For the text-containing cell, return its midpoint in [x, y] coordinate format. 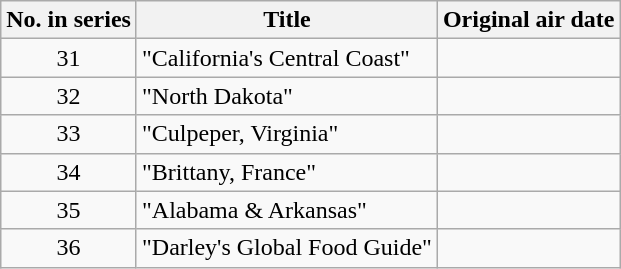
35 [69, 210]
34 [69, 172]
"Brittany, France" [286, 172]
Original air date [528, 20]
"Culpeper, Virginia" [286, 134]
Title [286, 20]
"California's Central Coast" [286, 58]
No. in series [69, 20]
36 [69, 248]
31 [69, 58]
"Darley's Global Food Guide" [286, 248]
"North Dakota" [286, 96]
33 [69, 134]
"Alabama & Arkansas" [286, 210]
32 [69, 96]
